Locate the cell with the specified text and output its (X, Y) center coordinate. 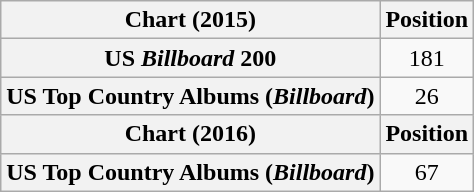
US Billboard 200 (190, 58)
67 (427, 172)
Chart (2015) (190, 20)
26 (427, 96)
181 (427, 58)
Chart (2016) (190, 134)
